Output the [x, y] coordinate of the center of the cell containing the given text.  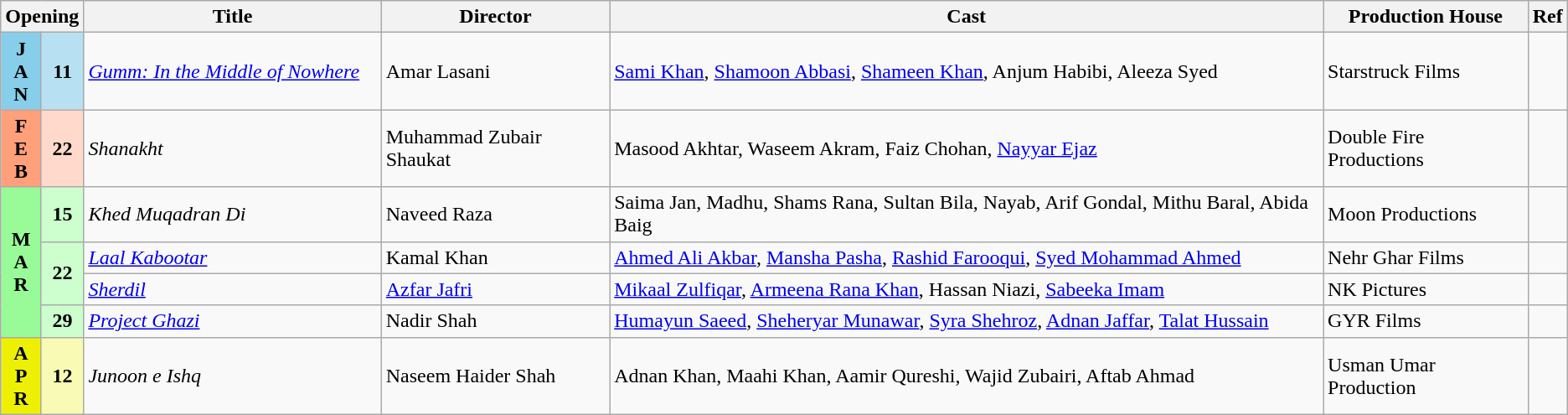
Sami Khan, Shamoon Abbasi, Shameen Khan, Anjum Habibi, Aleeza Syed [967, 71]
Muhammad Zubair Shaukat [495, 148]
NK Pictures [1426, 289]
Moon Productions [1426, 215]
Kamal Khan [495, 257]
Production House [1426, 17]
Shanakht [233, 148]
Project Ghazi [233, 321]
15 [62, 215]
Mikaal Zulfiqar, Armeena Rana Khan, Hassan Niazi, Sabeeka Imam [967, 289]
Starstruck Films [1426, 71]
APR [22, 376]
FEB [22, 148]
Usman Umar Production [1426, 376]
Opening [42, 17]
Title [233, 17]
MAR [22, 262]
Khed Muqadran Di [233, 215]
Nehr Ghar Films [1426, 257]
Laal Kabootar [233, 257]
Nadir Shah [495, 321]
GYR Films [1426, 321]
Gumm: In the Middle of Nowhere [233, 71]
Azfar Jafri [495, 289]
Double Fire Productions [1426, 148]
Ref [1548, 17]
12 [62, 376]
Cast [967, 17]
Ahmed Ali Akbar, Mansha Pasha, Rashid Farooqui, Syed Mohammad Ahmed [967, 257]
11 [62, 71]
Naveed Raza [495, 215]
Naseem Haider Shah [495, 376]
Amar Lasani [495, 71]
Adnan Khan, Maahi Khan, Aamir Qureshi, Wajid Zubairi, Aftab Ahmad [967, 376]
29 [62, 321]
Humayun Saeed, Sheheryar Munawar, Syra Shehroz, Adnan Jaffar, Talat Hussain [967, 321]
Saima Jan, Madhu, Shams Rana, Sultan Bila, Nayab, Arif Gondal, Mithu Baral, Abida Baig [967, 215]
Director [495, 17]
Sherdil [233, 289]
JAN [22, 71]
Junoon e Ishq [233, 376]
Masood Akhtar, Waseem Akram, Faiz Chohan, Nayyar Ejaz [967, 148]
